From the cell containing the given text, extract its center point as [X, Y] coordinate. 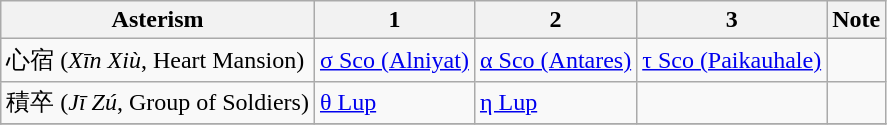
σ Sco (Alniyat) [394, 60]
Asterism [158, 20]
積卒 (Jī Zú, Group of Soldiers) [158, 102]
τ Sco (Paikauhale) [732, 60]
3 [732, 20]
1 [394, 20]
Note [856, 20]
2 [555, 20]
η Lup [555, 102]
θ Lup [394, 102]
α Sco (Antares) [555, 60]
心宿 (Xīn Xiù, Heart Mansion) [158, 60]
